Capture the cell that displays the provided text and extract its (x, y) central coordinate. 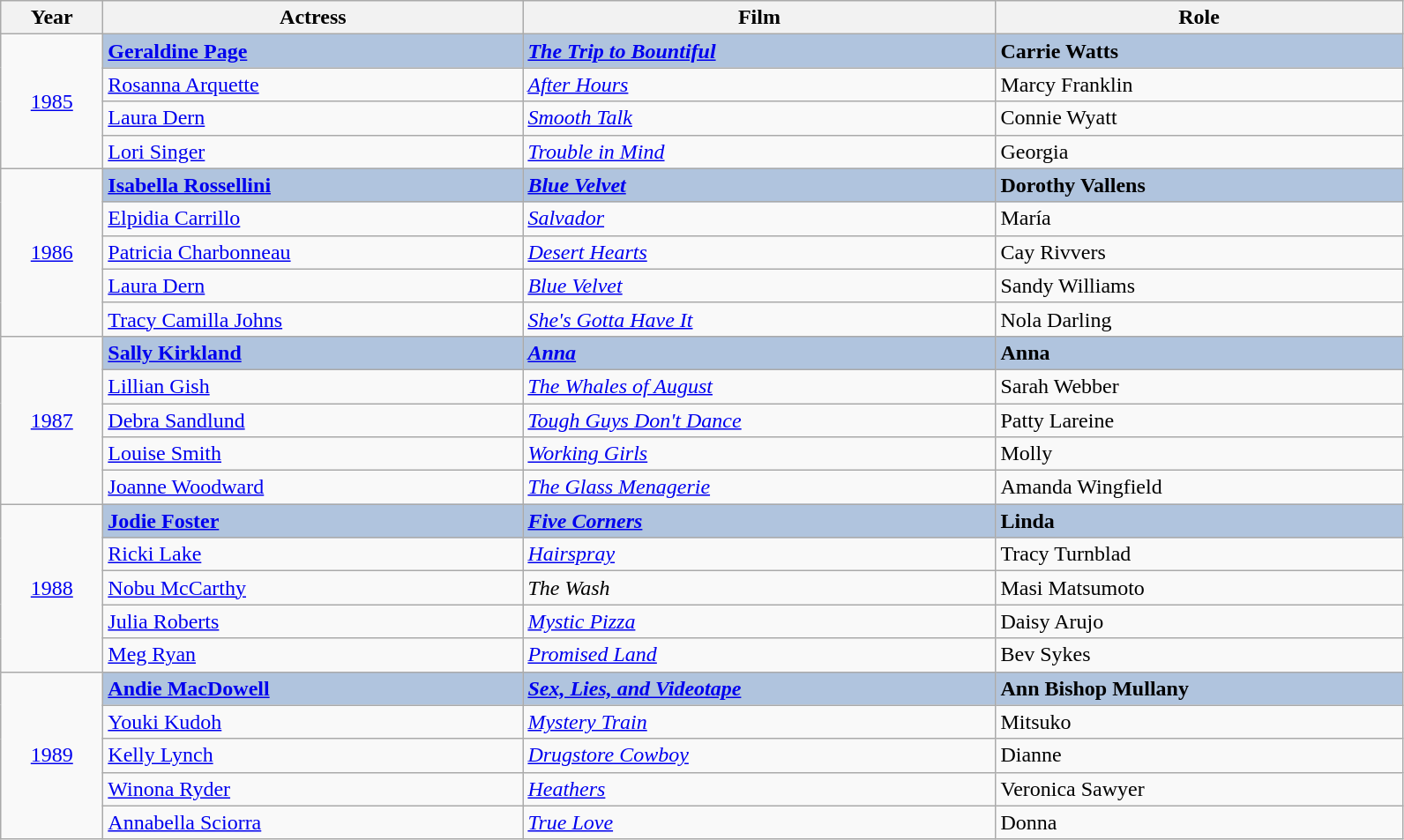
1986 (52, 252)
Cay Rivvers (1199, 252)
Masi Matsumoto (1199, 588)
Film (759, 18)
Connie Wyatt (1199, 118)
Louise Smith (313, 454)
Salvador (759, 219)
Winona Ryder (313, 789)
Jodie Foster (313, 521)
Isabella Rossellini (313, 185)
The Whales of August (759, 386)
Kelly Lynch (313, 755)
Dianne (1199, 755)
Heathers (759, 789)
Lori Singer (313, 152)
Mystic Pizza (759, 621)
Tough Guys Don't Dance (759, 420)
Year (52, 18)
1988 (52, 588)
Bev Sykes (1199, 655)
Andie MacDowell (313, 688)
She's Gotta Have It (759, 319)
Patty Lareine (1199, 420)
1989 (52, 755)
Nobu McCarthy (313, 588)
1985 (52, 101)
Hairspray (759, 554)
Smooth Talk (759, 118)
Sarah Webber (1199, 386)
Veronica Sawyer (1199, 789)
Tracy Camilla Johns (313, 319)
The Wash (759, 588)
Daisy Arujo (1199, 621)
Joanne Woodward (313, 487)
True Love (759, 822)
Rosanna Arquette (313, 85)
Role (1199, 18)
Mystery Train (759, 722)
After Hours (759, 85)
Nola Darling (1199, 319)
Linda (1199, 521)
Actress (313, 18)
Lillian Gish (313, 386)
Working Girls (759, 454)
Ann Bishop Mullany (1199, 688)
Sandy Williams (1199, 286)
The Trip to Bountiful (759, 51)
Five Corners (759, 521)
Promised Land (759, 655)
María (1199, 219)
Debra Sandlund (313, 420)
Geraldine Page (313, 51)
Molly (1199, 454)
1987 (52, 420)
Youki Kudoh (313, 722)
Drugstore Cowboy (759, 755)
Dorothy Vallens (1199, 185)
Donna (1199, 822)
Ricki Lake (313, 554)
Patricia Charbonneau (313, 252)
Marcy Franklin (1199, 85)
Trouble in Mind (759, 152)
Julia Roberts (313, 621)
Georgia (1199, 152)
Desert Hearts (759, 252)
Elpidia Carrillo (313, 219)
Amanda Wingfield (1199, 487)
Meg Ryan (313, 655)
Mitsuko (1199, 722)
The Glass Menagerie (759, 487)
Annabella Sciorra (313, 822)
Sex, Lies, and Videotape (759, 688)
Tracy Turnblad (1199, 554)
Sally Kirkland (313, 353)
Carrie Watts (1199, 51)
